For the text-containing cell, return its midpoint in (x, y) coordinate format. 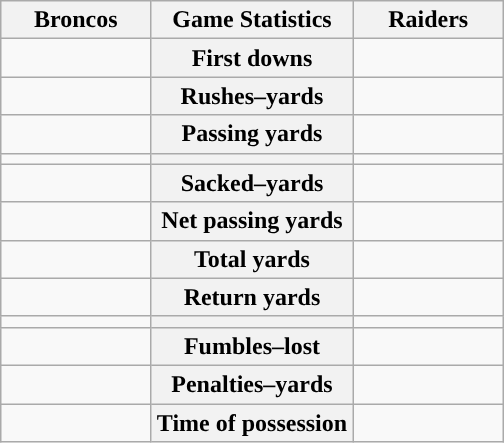
Passing yards (252, 134)
Return yards (252, 297)
Total yards (252, 259)
Raiders (428, 20)
Penalties–yards (252, 384)
Net passing yards (252, 221)
First downs (252, 58)
Sacked–yards (252, 183)
Broncos (76, 20)
Time of possession (252, 423)
Rushes–yards (252, 96)
Game Statistics (252, 20)
Fumbles–lost (252, 346)
